Locate the cell with the specified text and output its (X, Y) center coordinate. 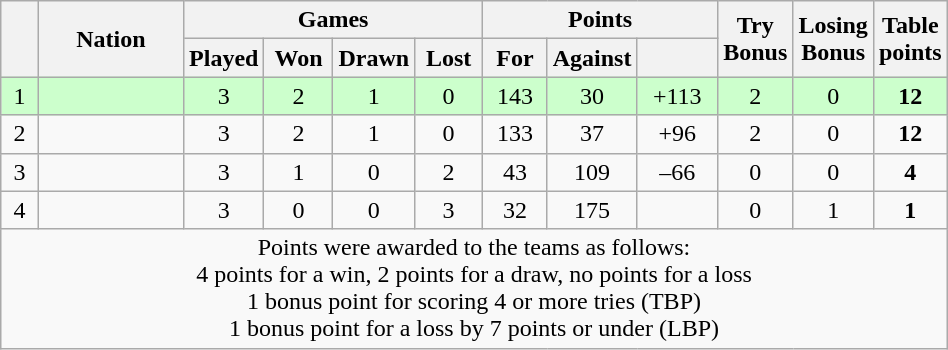
Nation (110, 39)
For (516, 58)
+113 (678, 96)
Played (224, 58)
Tablepoints (910, 39)
LosingBonus (833, 39)
143 (516, 96)
Points (600, 20)
133 (516, 134)
37 (592, 134)
43 (516, 172)
Drawn (374, 58)
Against (592, 58)
TryBonus (756, 39)
+96 (678, 134)
32 (516, 210)
Won (298, 58)
–66 (678, 172)
Lost (449, 58)
109 (592, 172)
175 (592, 210)
30 (592, 96)
Games (334, 20)
